Scan for the cell matching the given text and deliver its (x, y) coordinate at center. 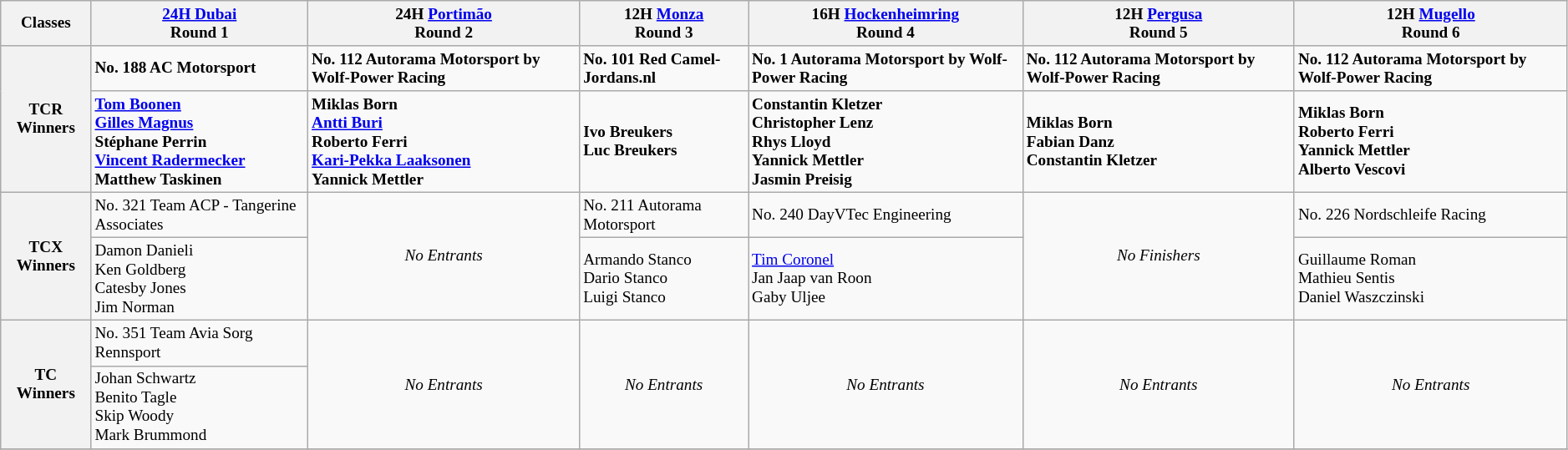
16H HockenheimringRound 4 (885, 23)
Miklas Born Fabian Danz Constantin Kletzer (1158, 142)
Armando Stanco Dario Stanco Luigi Stanco (664, 279)
Miklas Born Antti Buri Roberto Ferri Kari-Pekka Laaksonen Yannick Mettler (444, 142)
Johan Schwartz Benito Tagle Skip Woody Mark Brummond (200, 407)
No. 188 AC Motorsport (200, 68)
Miklas Born Roberto Ferri Yannick Mettler Alberto Vescovi (1430, 142)
Damon Danieli Ken Goldberg Catesby Jones Jim Norman (200, 279)
Ivo Breukers Luc Breukers (664, 142)
No. 1 Autorama Motorsport by Wolf-Power Racing (885, 68)
12H MugelloRound 6 (1430, 23)
Guillaume Roman Mathieu Sentis Daniel Waszczinski (1430, 279)
12H PergusaRound 5 (1158, 23)
No. 226 Nordschleife Racing (1430, 215)
24H PortimãoRound 2 (444, 23)
No. 101 Red Camel-Jordans.nl (664, 68)
12H MonzaRound 3 (664, 23)
24H DubaiRound 1 (200, 23)
No. 351 Team Avia Sorg Rennsport (200, 343)
TCR Winners (46, 119)
Classes (46, 23)
TC Winners (46, 384)
No. 321 Team ACP - Tangerine Associates (200, 215)
Tim Coronel Jan Jaap van Roon Gaby Uljee (885, 279)
Constantin Kletzer Christopher Lenz Rhys Lloyd Yannick Mettler Jasmin Preisig (885, 142)
No Finishers (1158, 255)
No. 211 Autorama Motorsport (664, 215)
TCX Winners (46, 255)
No. 240 DayVTec Engineering (885, 215)
Tom Boonen Gilles Magnus Stéphane Perrin Vincent Radermecker Matthew Taskinen (200, 142)
